Detect which cell encompasses the target text, then output its [X, Y] center coordinate. 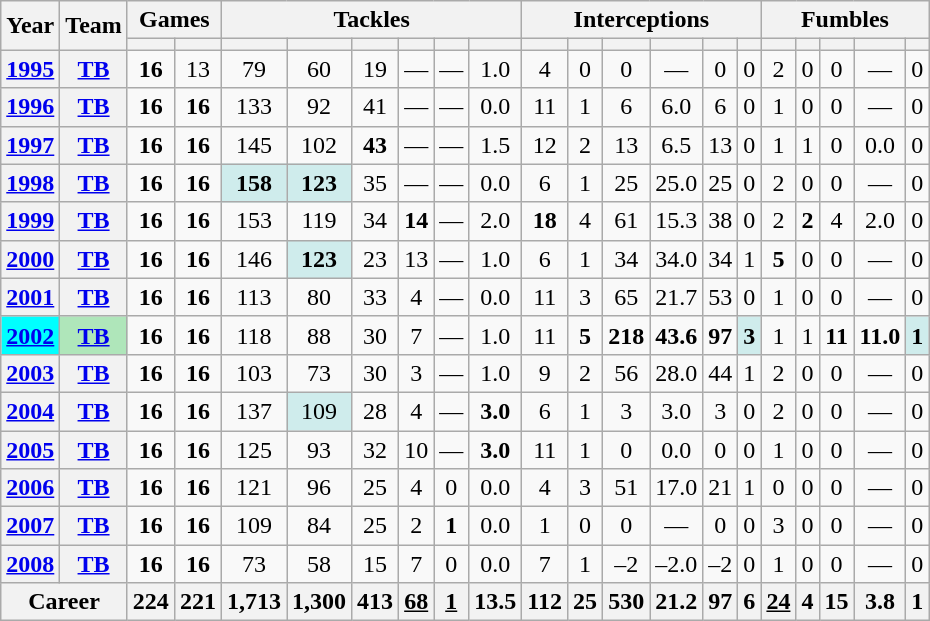
1998 [30, 183]
–2.0 [676, 564]
10 [416, 449]
19 [376, 69]
28.0 [676, 373]
125 [254, 449]
18 [545, 221]
1.5 [496, 145]
218 [626, 335]
2003 [30, 373]
79 [254, 69]
145 [254, 145]
25.0 [676, 183]
68 [416, 602]
158 [254, 183]
2007 [30, 526]
Games [174, 20]
113 [254, 297]
2006 [30, 488]
33 [376, 297]
Team [94, 26]
413 [376, 602]
14 [416, 221]
1999 [30, 221]
137 [254, 411]
2001 [30, 297]
28 [376, 411]
102 [320, 145]
1,300 [320, 602]
2000 [30, 259]
1995 [30, 69]
103 [254, 373]
2004 [30, 411]
92 [320, 107]
24 [778, 602]
Interceptions [642, 20]
38 [720, 221]
34.0 [676, 259]
1996 [30, 107]
2002 [30, 335]
Year [30, 26]
80 [320, 297]
58 [320, 564]
6.5 [676, 145]
43.6 [676, 335]
51 [626, 488]
65 [626, 297]
2008 [30, 564]
21.7 [676, 297]
3.8 [880, 602]
96 [320, 488]
53 [720, 297]
221 [198, 602]
119 [320, 221]
118 [254, 335]
35 [376, 183]
84 [320, 526]
153 [254, 221]
11.0 [880, 335]
44 [720, 373]
9 [545, 373]
Career [64, 602]
56 [626, 373]
21.2 [676, 602]
32 [376, 449]
Tackles [371, 20]
1,713 [254, 602]
146 [254, 259]
61 [626, 221]
13.5 [496, 602]
43 [376, 145]
Fumbles [845, 20]
121 [254, 488]
530 [626, 602]
1997 [30, 145]
12 [545, 145]
15.3 [676, 221]
60 [320, 69]
133 [254, 107]
21 [720, 488]
2005 [30, 449]
112 [545, 602]
23 [376, 259]
88 [320, 335]
17.0 [676, 488]
6.0 [676, 107]
224 [150, 602]
93 [320, 449]
41 [376, 107]
